Detect which cell encompasses the target text, then output its (X, Y) center coordinate. 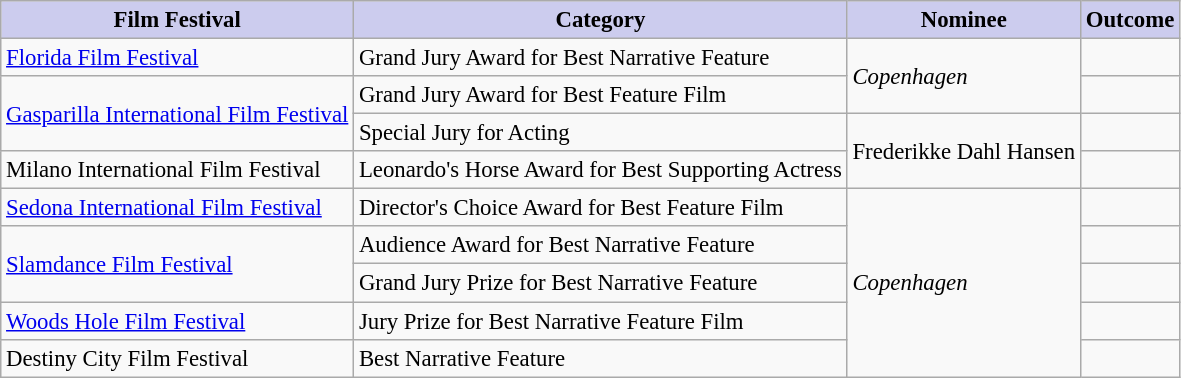
Grand Jury Prize for Best Narrative Feature (600, 283)
Grand Jury Award for Best Feature Film (600, 95)
Best Narrative Feature (600, 358)
Woods Hole Film Festival (178, 321)
Grand Jury Award for Best Narrative Feature (600, 58)
Category (600, 20)
Slamdance Film Festival (178, 264)
Special Jury for Acting (600, 133)
Outcome (1130, 20)
Leonardo's Horse Award for Best Supporting Actress (600, 170)
Audience Award for Best Narrative Feature (600, 245)
Nominee (964, 20)
Gasparilla International Film Festival (178, 114)
Film Festival (178, 20)
Director's Choice Award for Best Feature Film (600, 208)
Florida Film Festival (178, 58)
Milano International Film Festival (178, 170)
Frederikke Dahl Hansen (964, 152)
Jury Prize for Best Narrative Feature Film (600, 321)
Sedona International Film Festival (178, 208)
Destiny City Film Festival (178, 358)
